Locate the cell with the specified text and output its (X, Y) center coordinate. 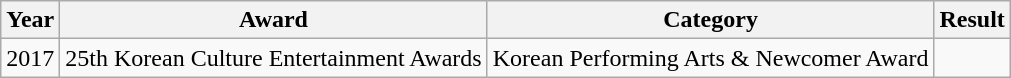
Category (710, 20)
2017 (30, 58)
Year (30, 20)
Korean Performing Arts & Newcomer Award (710, 58)
Award (274, 20)
25th Korean Culture Entertainment Awards (274, 58)
Result (972, 20)
